Pinpoint the cell where the given text exists, returning its [x, y] midpoint coordinate. 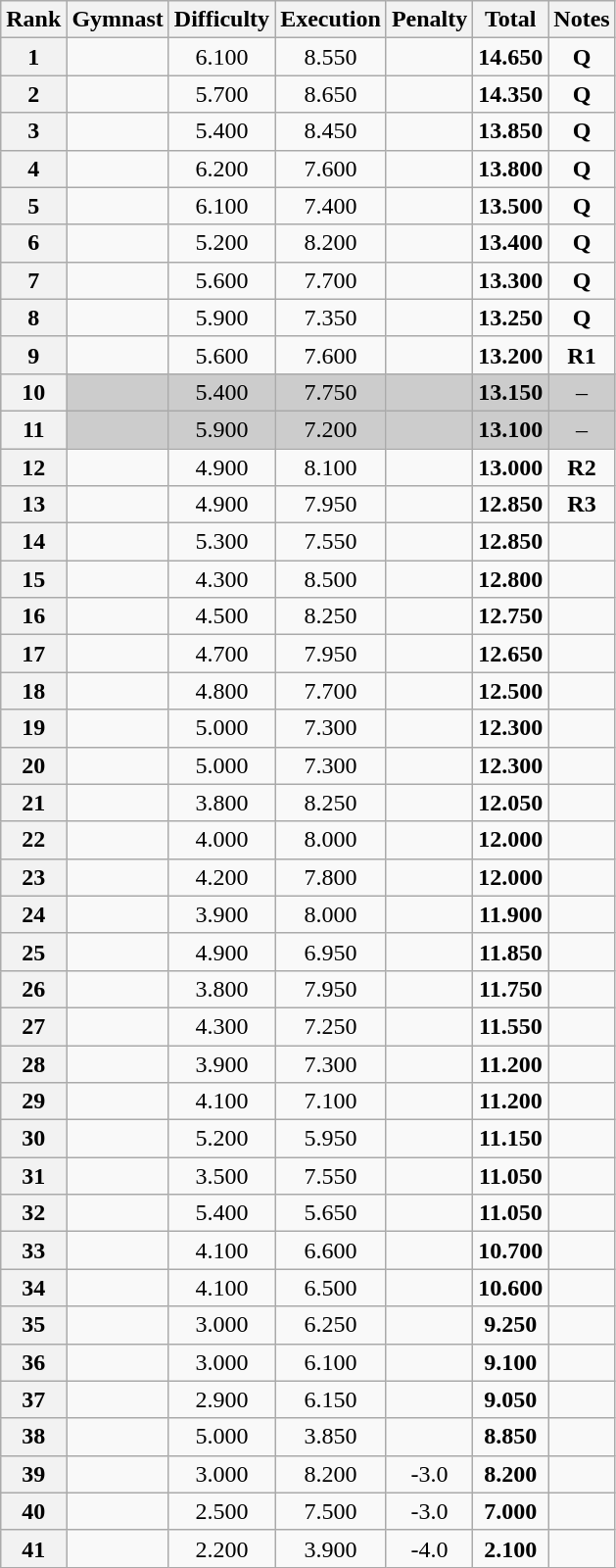
Rank [33, 20]
13.850 [511, 131]
30 [33, 1139]
2.200 [221, 1548]
13.200 [511, 355]
9.050 [511, 1399]
Gymnast [118, 20]
7.800 [331, 877]
4 [33, 169]
12.650 [511, 654]
12.050 [511, 803]
36 [33, 1362]
10.600 [511, 1288]
12.800 [511, 579]
1 [33, 57]
23 [33, 877]
7.250 [331, 1026]
R1 [582, 355]
4.500 [221, 616]
26 [33, 989]
11.900 [511, 914]
14 [33, 542]
8.850 [511, 1437]
37 [33, 1399]
13.250 [511, 318]
10 [33, 392]
13.800 [511, 169]
9 [33, 355]
11.750 [511, 989]
5.300 [221, 542]
14.350 [511, 94]
14.650 [511, 57]
12.750 [511, 616]
8.550 [331, 57]
13 [33, 505]
22 [33, 840]
24 [33, 914]
35 [33, 1325]
15 [33, 579]
7.200 [331, 429]
12.500 [511, 691]
5.950 [331, 1139]
Penalty [429, 20]
2 [33, 94]
25 [33, 952]
11 [33, 429]
3.850 [331, 1437]
Notes [582, 20]
5.700 [221, 94]
39 [33, 1474]
5 [33, 206]
13.000 [511, 467]
13.300 [511, 280]
7.400 [331, 206]
Execution [331, 20]
13.500 [511, 206]
-4.0 [429, 1548]
4.200 [221, 877]
5.650 [331, 1213]
18 [33, 691]
6.150 [331, 1399]
34 [33, 1288]
R3 [582, 505]
4.800 [221, 691]
29 [33, 1102]
4.000 [221, 840]
13.100 [511, 429]
13.150 [511, 392]
20 [33, 765]
3 [33, 131]
40 [33, 1511]
3.500 [221, 1176]
7.500 [331, 1511]
7.000 [511, 1511]
9.250 [511, 1325]
31 [33, 1176]
8 [33, 318]
6.200 [221, 169]
17 [33, 654]
10.700 [511, 1250]
7.100 [331, 1102]
9.100 [511, 1362]
Difficulty [221, 20]
19 [33, 728]
8.650 [331, 94]
6 [33, 243]
11.850 [511, 952]
11.550 [511, 1026]
7.750 [331, 392]
6.950 [331, 952]
Total [511, 20]
2.900 [221, 1399]
11.150 [511, 1139]
12 [33, 467]
8.450 [331, 131]
21 [33, 803]
7 [33, 280]
27 [33, 1026]
16 [33, 616]
33 [33, 1250]
R2 [582, 467]
6.500 [331, 1288]
38 [33, 1437]
32 [33, 1213]
6.600 [331, 1250]
8.500 [331, 579]
41 [33, 1548]
2.500 [221, 1511]
7.350 [331, 318]
4.700 [221, 654]
13.400 [511, 243]
2.100 [511, 1548]
8.100 [331, 467]
28 [33, 1063]
6.250 [331, 1325]
